Pinpoint the cell where the given text exists, returning its [X, Y] midpoint coordinate. 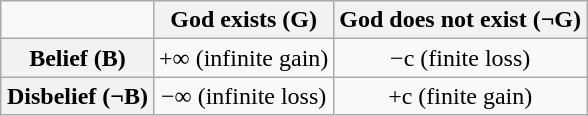
+∞ (infinite gain) [243, 58]
Disbelief (¬B) [77, 96]
Belief (B) [77, 58]
+c (finite gain) [460, 96]
−∞ (infinite loss) [243, 96]
−c (finite loss) [460, 58]
God exists (G) [243, 20]
God does not exist (¬G) [460, 20]
